Return the (X, Y) coordinate for the center point of the cell that contains the specified text.  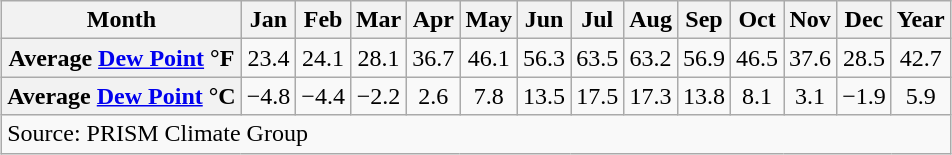
36.7 (434, 58)
Oct (758, 20)
28.5 (864, 58)
Year (920, 20)
37.6 (810, 58)
Mar (378, 20)
Feb (324, 20)
Nov (810, 20)
Jul (598, 20)
−4.8 (268, 96)
24.1 (324, 58)
Aug (651, 20)
−1.9 (864, 96)
7.8 (489, 96)
Sep (704, 20)
Source: PRISM Climate Group (476, 134)
17.3 (651, 96)
28.1 (378, 58)
13.5 (544, 96)
Jan (268, 20)
56.3 (544, 58)
63.5 (598, 58)
42.7 (920, 58)
−4.4 (324, 96)
−2.2 (378, 96)
Jun (544, 20)
May (489, 20)
Apr (434, 20)
2.6 (434, 96)
13.8 (704, 96)
23.4 (268, 58)
56.9 (704, 58)
Month (122, 20)
8.1 (758, 96)
Average Dew Point °F (122, 58)
17.5 (598, 96)
Average Dew Point °C (122, 96)
5.9 (920, 96)
63.2 (651, 58)
46.1 (489, 58)
46.5 (758, 58)
Dec (864, 20)
3.1 (810, 96)
